Return the [x, y] coordinate for the center point of the cell that contains the specified text.  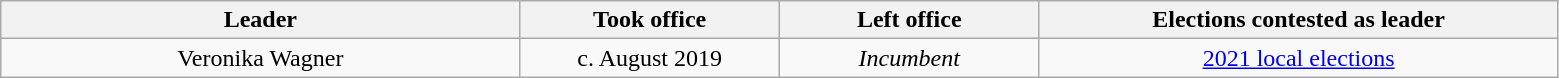
Incumbent [909, 58]
c. August 2019 [650, 58]
Took office [650, 20]
Left office [909, 20]
2021 local elections [1298, 58]
Elections contested as leader [1298, 20]
Leader [260, 20]
Veronika Wagner [260, 58]
